Search for the cell housing the specified text and yield its [x, y] center coordinate. 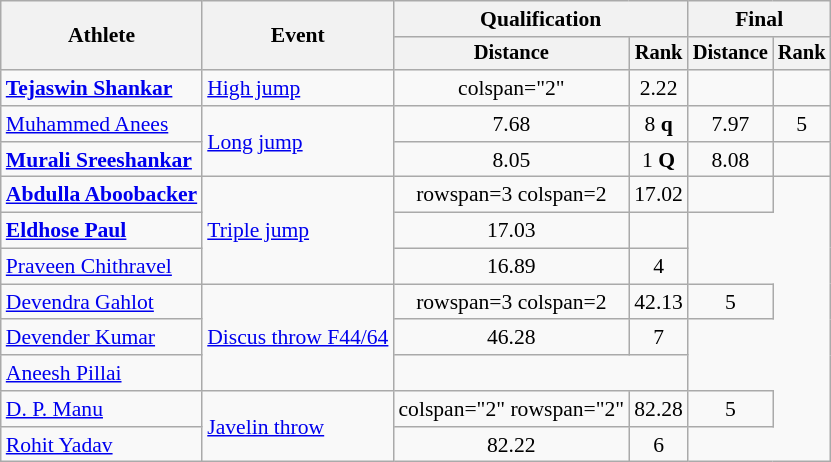
4 [658, 267]
Qualification [540, 19]
8.05 [511, 160]
Discus throw F44/64 [298, 338]
7.68 [511, 124]
46.28 [511, 338]
Eldhose Paul [102, 231]
Final [759, 19]
Event [298, 36]
Muhammed Anees [102, 124]
Long jump [298, 142]
42.13 [658, 302]
17.02 [658, 195]
7 [658, 338]
Aneesh Pillai [102, 373]
colspan="2" rowspan="2" [511, 409]
Javelin throw [298, 426]
D. P. Manu [102, 409]
8 q [658, 124]
Abdulla Aboobacker [102, 195]
7.97 [730, 124]
82.28 [658, 409]
17.03 [511, 231]
Murali Sreeshankar [102, 160]
1 Q [658, 160]
Devendra Gahlot [102, 302]
High jump [298, 88]
8.08 [730, 160]
16.89 [511, 267]
colspan="2" [511, 88]
Athlete [102, 36]
2.22 [658, 88]
Triple jump [298, 230]
Devender Kumar [102, 338]
Praveen Chithravel [102, 267]
Tejaswin Shankar [102, 88]
